Detect which cell encompasses the target text, then output its (X, Y) center coordinate. 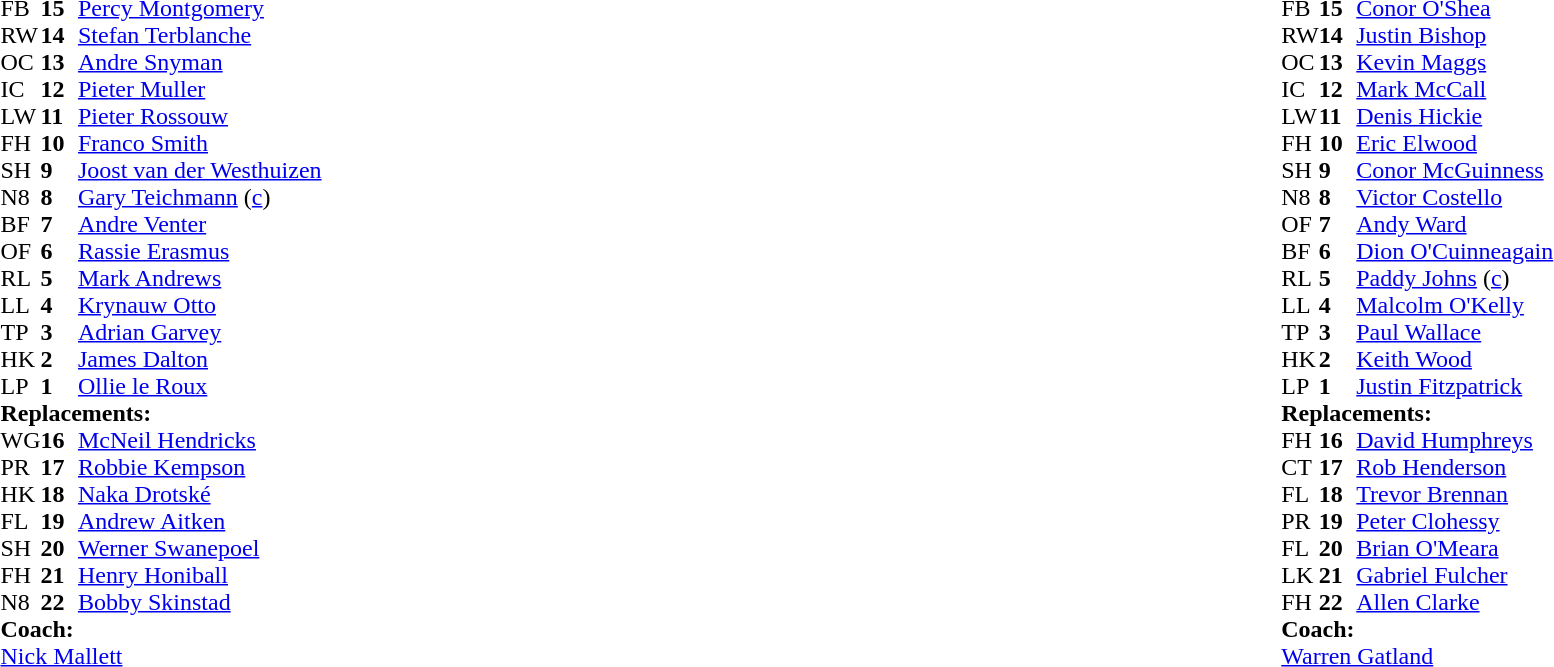
Henry Honiball (200, 576)
Justin Fitzpatrick (1454, 386)
Mark McCall (1454, 90)
Trevor Brennan (1454, 494)
Mark Andrews (200, 278)
Andrew Aitken (200, 522)
Ollie le Roux (200, 386)
Andre Snyman (200, 62)
Stefan Terblanche (200, 36)
Gary Teichmann (c) (200, 198)
Peter Clohessy (1454, 522)
Franco Smith (200, 144)
Malcolm O'Kelly (1454, 306)
Naka Drotské (200, 494)
Gabriel Fulcher (1454, 576)
Andre Venter (200, 224)
Adrian Garvey (200, 332)
Eric Elwood (1454, 144)
WG (20, 440)
Andy Ward (1454, 224)
Justin Bishop (1454, 36)
Robbie Kempson (200, 468)
Brian O'Meara (1454, 548)
Werner Swanepoel (200, 548)
Denis Hickie (1454, 116)
Dion O'Cuinneagain (1454, 252)
David Humphreys (1454, 440)
James Dalton (200, 360)
Joost van der Westhuizen (200, 170)
McNeil Hendricks (200, 440)
Victor Costello (1454, 198)
Conor McGuinness (1454, 170)
Pieter Rossouw (200, 116)
Rassie Erasmus (200, 252)
Rob Henderson (1454, 468)
Paddy Johns (c) (1454, 278)
Allen Clarke (1454, 602)
Pieter Muller (200, 90)
Krynauw Otto (200, 306)
Bobby Skinstad (200, 602)
Paul Wallace (1454, 332)
CT (1300, 468)
LK (1300, 576)
Kevin Maggs (1454, 62)
Keith Wood (1454, 360)
